Extract the (X, Y) coordinate from the center of the cell holding the provided text.  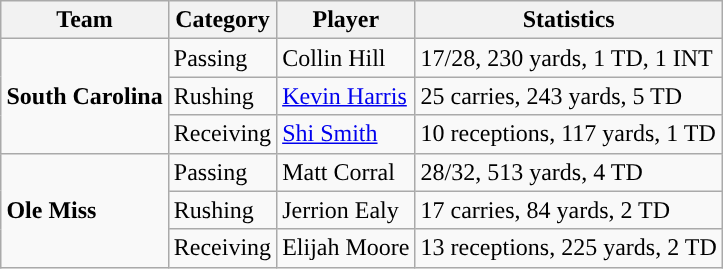
Shi Smith (346, 134)
Category (222, 20)
Elijah Moore (346, 248)
Player (346, 20)
10 receptions, 117 yards, 1 TD (568, 134)
South Carolina (84, 96)
Jerrion Ealy (346, 210)
25 carries, 243 yards, 5 TD (568, 96)
Ole Miss (84, 210)
28/32, 513 yards, 4 TD (568, 172)
Kevin Harris (346, 96)
Team (84, 20)
17/28, 230 yards, 1 TD, 1 INT (568, 58)
Matt Corral (346, 172)
13 receptions, 225 yards, 2 TD (568, 248)
Statistics (568, 20)
17 carries, 84 yards, 2 TD (568, 210)
Collin Hill (346, 58)
